Determine the [X, Y] coordinate at the center of the cell enclosing the given text.  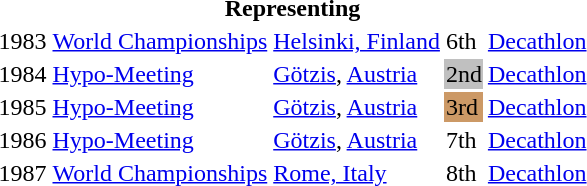
Helsinki, Finland [357, 41]
3rd [464, 107]
2nd [464, 74]
7th [464, 140]
World Championships [160, 41]
6th [464, 41]
